Return the (x, y) coordinate for the center point of the cell that contains the specified text.  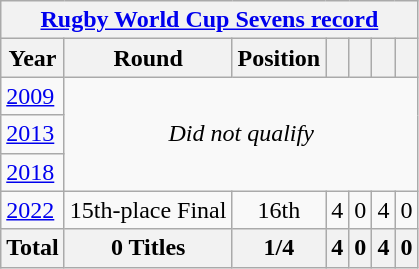
Round (148, 58)
Rugby World Cup Sevens record (210, 20)
2009 (33, 96)
0 Titles (148, 248)
Did not qualify (241, 134)
1/4 (279, 248)
Year (33, 58)
Total (33, 248)
2022 (33, 210)
2018 (33, 172)
15th-place Final (148, 210)
16th (279, 210)
2013 (33, 134)
Position (279, 58)
